Capture the cell that displays the provided text and extract its (X, Y) central coordinate. 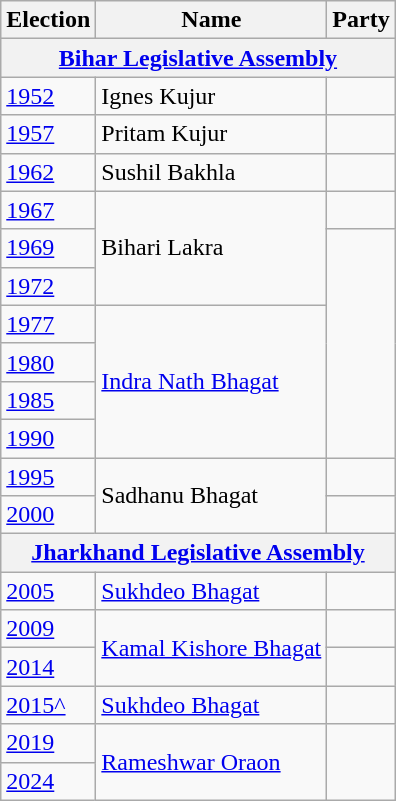
1990 (48, 438)
2009 (48, 629)
1967 (48, 210)
Party (361, 20)
2019 (48, 743)
1957 (48, 134)
Rameshwar Oraon (212, 762)
Indra Nath Bhagat (212, 381)
Ignes Kujur (212, 96)
Bihar Legislative Assembly (198, 58)
1977 (48, 324)
1980 (48, 362)
2024 (48, 781)
1952 (48, 96)
Sadhanu Bhagat (212, 496)
Bihari Lakra (212, 248)
Election (48, 20)
2000 (48, 515)
Name (212, 20)
Kamal Kishore Bhagat (212, 648)
1995 (48, 477)
Pritam Kujur (212, 134)
1962 (48, 172)
2005 (48, 591)
2015^ (48, 705)
1972 (48, 286)
Sushil Bakhla (212, 172)
1985 (48, 400)
1969 (48, 248)
Jharkhand Legislative Assembly (198, 553)
2014 (48, 667)
